Find where the given text appears and provide that cell's center as (X, Y) coordinate. 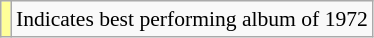
Indicates best performing album of 1972 (192, 19)
